Locate the cell with the specified text and output its [X, Y] center coordinate. 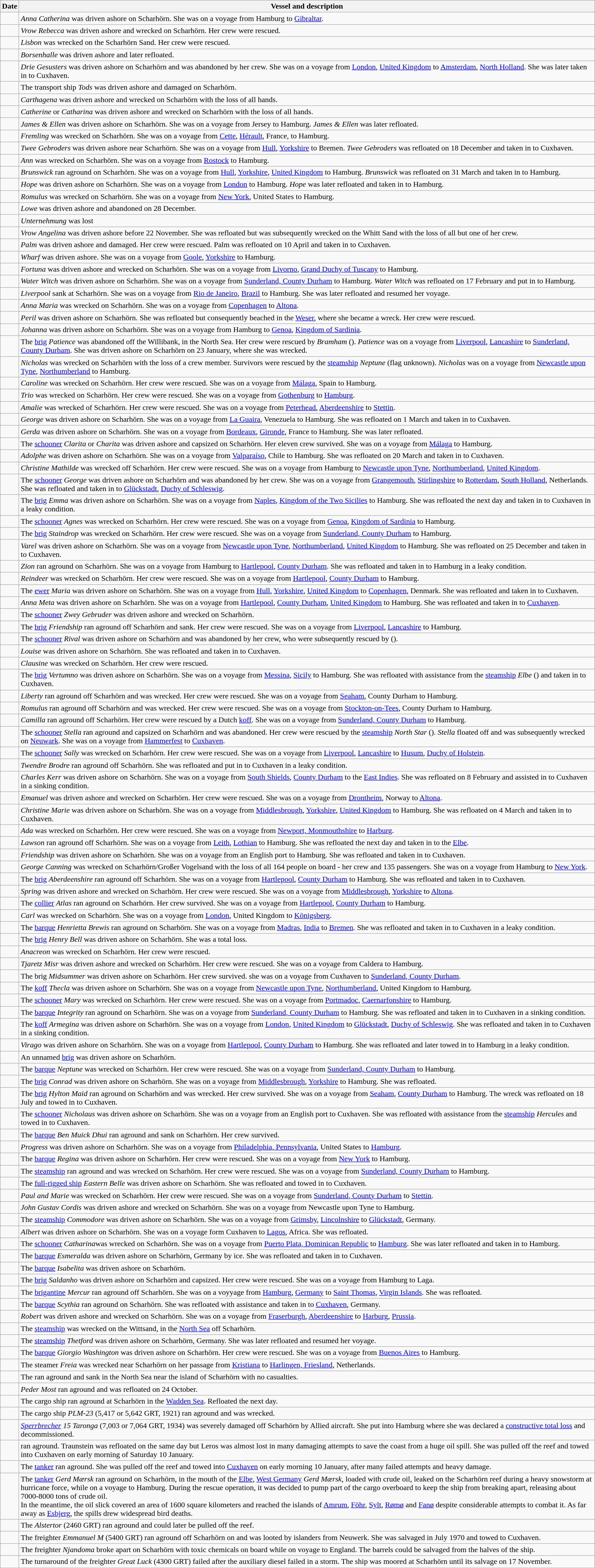
The steamship ran aground and was wrecked on Scharhörn. Her crew were rescued. She was on a voyage from Sunderland, County Durham to Hamburg. [307, 1171]
Ann was wrecked on Scharhörn. She was on a voyage from Rostock to Hamburg. [307, 160]
Lawson ran aground off Scharhörn. She was on a voyage from Leith, Lothian to Hamburg. She was refloated the next day and taken in to the Elbe. [307, 843]
Paul and Marie was wrecked on Scharhörn. Her crew were rescued. She was on a voyage from Sunderland, County Durham to Stettin. [307, 1195]
The brigantine Mercur ran aground off Scharhörn. She was on a voyyage from Hamburg, Germany to Saint Thomas, Virgin Islands. She was refloated. [307, 1292]
The steamship Thetford was driven ashore on Scharhörn, Germany. She was later refloated and resumed her voyage. [307, 1341]
The schooner Clarita or Charita was driven ashore and capsized on Scharhörn. Her eleven crew survived. She was on a voyage from Málaga to Hamburg. [307, 444]
Anna Maria was wrecked on Scharhörn. She was on a voyage from Copenhagen to Altona. [307, 305]
Liverpool sank at Scharhörn. She was on a voyage from Rio de Janeiro, Brazil to Hamburg. She was later refloated and resumed her voyage. [307, 293]
Lisbon was wrecked on the Scharhörn Sand. Her crew were rescued. [307, 43]
Lowe was driven ashore and abandoned on 28 December. [307, 209]
Tjaretz Misr was driven ashore and wrecked on Scharhörn. Her crew were rescued. She was on a voyage from Caldera to Hamburg. [307, 964]
The barque Ben Muick Dhui ran aground and sank on Scharhörn. Her crew survived. [307, 1135]
Carl was wrecked on Scharhörn. She was on a voyage from London, United Kingdom to Königsberg. [307, 915]
The barque Scythia ran aground on Scharhörn. She was refloated with assistance and taken in to Cuxhaven, Germany. [307, 1304]
Peder Most ran aground and was refloated on 24 October. [307, 1389]
Ada was wrecked on Scharhörn. Her crew were rescued. She was on a voyage from Newport, Monmouthshire to Harburg. [307, 831]
Date [10, 6]
Trio was wrecked on Scharhörn. Her crew were rescued. She was on a voyage from Gothenburg to Hamburg. [307, 395]
Liberty ran aground off Scharhörn and was wrecked. Her crew were rescued. She was on a voyage from Seaham, County Durham to Hamburg. [307, 696]
Twendre Brodre ran aground off Scharhörn. She was refloated and put in to Cuxhaven in a leaky condition. [307, 765]
Emanuel was driven ashore and wrecked on Scharhörn. Her crew were rescued. She was on a voyage from Drontheim, Norway to Altona. [307, 798]
The Alstertor (2460 GRT) ran aground and could later be pulled off the reef. [307, 1525]
Catherine or Catharina was driven ashore and wrecked on Scharhörn with the loss of all hands. [307, 112]
Fremling was wrecked on Scharhörn. She was on a voyage from Cette, Hérault, France, to Hamburg. [307, 136]
Borsenhalle was driven ashore and later refloated. [307, 55]
Vrow Rebecca was driven ashore and wrecked on Scharhörn. Her crew were rescued. [307, 31]
The schooner Rival was driven ashore on Scharhörn and was abandoned by her crew, who were subsequently rescued by (). [307, 639]
The brig Friendship ran aground off Scharhörn and sank. Her crew were rescued. She was on a voyage from Liverpool, Lancashire to Hamburg. [307, 627]
John Gustav Cordis was driven ashore and wrecked on Scharhörn. She was on a voyage from Newcastle upon Tyne to Hamburg. [307, 1207]
The collier Atlas ran aground on Scharhörn. Her crew survived. She was on a voyage from Hartlepool, County Durham to Hamburg. [307, 903]
The barque Esmeralda was driven ashore on Scharhörn, Germany by ice. She was refloated and taken in to Cuxhaven. [307, 1256]
The barque Neptune was wrecked on Scharhörn. Her crew were rescued. She was on a voyage from Sunderland, County Durham to Hamburg. [307, 1069]
Camilla ran aground off Scharhörn. Her crew were rescued by a Dutch koff. She was on a voyage from Sunderland, County Durham to Hamburg. [307, 720]
The cargo ship ran aground at Scharhörn in the Wadden Sea. Refloated the next day. [307, 1401]
Fortuna was driven ashore and wrecked on Scharhörn. She was on a voyage from Livorno, Grand Duchy of Tuscany to Hamburg. [307, 269]
The schooner Agnes was wrecked on Scharhörn. Her crew were rescued. She was on a voyage from Genoa, Kingdom of Sardinia to Hamburg. [307, 521]
The brig Conrad was driven ashore on Scharhörn. She was on a voyage from Middlesbrough, Yorkshire to Hamburg. She was refloated. [307, 1081]
Johanna was driven ashore on Scharhörn. She was on a voyage from Hamburg to Genoa, Kingdom of Sardinia. [307, 330]
Reindeer was wrecked on Scharhörn. Her crew were rescued. She was on a voyage from Hartlepool, County Durham to Hamburg. [307, 578]
Clausine was wrecked on Scharhörn. Her crew were rescued. [307, 663]
The ran aground and sank in the North Sea near the island of Scharhörn with no casualties. [307, 1377]
Louise was driven ashore on Scharhörn. She was refloated and taken in to Cuxhaven. [307, 651]
The transport ship Tods was driven ashore and damaged on Scharhörn. [307, 87]
Progress was driven ashore on Scharhörn. She was on a voyage from Philadelphia, Pennsylvania, United States to Hamburg. [307, 1147]
The schooner Sally was wrecked on Scharhörn. Her crew were rescued. She was on a voyage from Liverpool, Lancashire to Husum, Duchy of Holstein. [307, 753]
The barque Giorgio Washington was driven ashore on Scharhörn. Her crew were rescued. She was on a voyage from Buenos Aires to Hamburg. [307, 1353]
Romulus was wrecked on Scharhörn. She was on a voyage from New York, United States to Hamburg. [307, 197]
The brig Henry Bell was driven ashore on Scharhörn. She was a total loss. [307, 940]
Anacreon was wrecked on Scharhörn. Her crew were rescued. [307, 952]
Gerda was driven ashore on Scharhörn. She was on a voyage from Bordeaux, Gironde, France to Hamburg. She was later refloated. [307, 432]
Vessel and description [307, 6]
The cargo ship PLM-23 (5,417 or 5,642 GRT, 1921) ran aground and was wrecked. [307, 1413]
Anna Catherina was driven ashore on Scharhörn. She was on a voyage from Hamburg to Gibraltar. [307, 18]
The brig Midsummer was driven ashore on Scharhörn. Her crew survived. she was on a voyage from Cuxhaven to Sunderland, County Durham. [307, 976]
Palm was driven ashore and damaged. Her crew were rescued. Palm was refloated on 10 April and taken in to Cuxhaven. [307, 245]
The steamship Commodore was driven ashore on Scharhörn. She was on a voyage from Grimsby, Lincolnshire to Glückstadt, Germany. [307, 1219]
The barque Isabelita was driven ashore on Scharhörn. [307, 1268]
James & Ellen was driven ashore on Scharhörn. She was on a voyage from Jersey to Hamburg. James & Ellen was later refloated. [307, 124]
Spring was driven ashore and wrecked on Scharhörn. Her crew were rescued. She was on a voyage from Middlesbrough, Yorkshire to Altona. [307, 891]
The koff Thecla was driven ashore on Scharhörn. She was on a voyage from Newcastle upon Tyne, Northumberland, United Kingdom to Hamburg. [307, 988]
The steamer Freia was wrecked near Scharhörn on her passage from Kristiana to Harlingen, Friesland, Netherlands. [307, 1365]
The steamship was wrecked on the Wittsand, in the North Sea off Scharhörn. [307, 1329]
Albert was driven ashore on Scharhörn. She was on a voyage form Cuxhaven to Lagos, Africa. She was refloated. [307, 1232]
Robert was driven ashore and wrecked on Scharhörn. She was on a voyage from Fraserburgh, Aberdeenshire to Harburg, Prussia. [307, 1316]
The brig Saldanho was driven ashore on Scharhörn and capsized. Her crew were rescued. She was on a voyage from Hamburg to Laga. [307, 1280]
The tanker ran aground. She was pulled off the reef and towed into Cuxhaven on early morning 10 January, after many failed attempts and heavy damage. [307, 1467]
Romulus ran aground off Scharhörn and was wrecked. Her crew were rescued. She was on a voyage from Stockton-on-Tees, County Durham to Hamburg. [307, 708]
The barque Regina was driven ashore on Scharhörn. Her crew were rescued. She was on a voyage from New York to Hamburg. [307, 1159]
Hope was driven ashore on Scharhörn. She was on a voyage from London to Hamburg. Hope was later refloated and taken in to Hamburg. [307, 184]
Amalie was wrecked of Scharhörn. Her crew were rescued. She was on a voyage from Peterhead, Aberdeenshire to Stettin. [307, 407]
Carthagena was driven ashore and wrecked on Scharhörn with the loss of all hands. [307, 100]
Friendship was driven ashore on Scharhörn. She was on a voyage from an English port to Hamburg. She was refloated and taken in to Cuxhaven. [307, 855]
Unternehmung was lost [307, 221]
Wharf was driven ashore. She was on a voyage from Goole, Yorkshire to Hamburg. [307, 257]
An unnamed brig was driven ashore on Scharhörn. [307, 1057]
The brig Staindrop was wrecked on Scharhörn. Her crew were rescued. She was on a voyage from Sunderland, County Durham to Hamburg. [307, 533]
Caroline was wrecked on Scharhörn. Her crew were rescued. She was on a voyage from Málaga, Spain to Hamburg. [307, 383]
Peril was driven ashore on Scharhörn. She was refloated but consequently beached in the Weser, where she became a wreck. Her crew were rescued. [307, 317]
The schooner Zwey Gebruder was driven ashore and wrecked on Scharhörn. [307, 615]
The full-rigged ship Eastern Belle was driven ashore on Scharhörn. She was refloated and towed in to Cuxhaven. [307, 1183]
The schooner Mary was wrecked on Scharhörn. Her crew were rescued. She was on a voyage from Portmadoc, Caernarfonshire to Hamburg. [307, 1000]
